Identify which cell holds the provided text, then report its (x, y) central coordinate. 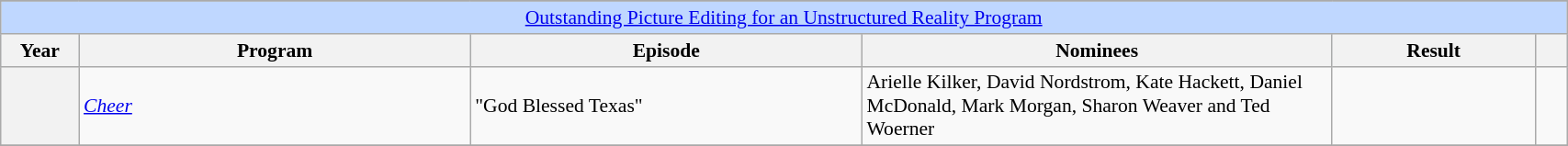
Cheer (275, 107)
Episode (666, 51)
Year (40, 51)
Result (1434, 51)
Program (275, 51)
Arielle Kilker, David Nordstrom, Kate Hackett, Daniel McDonald, Mark Morgan, Sharon Weaver and Ted Woerner (1097, 107)
"God Blessed Texas" (666, 107)
Nominees (1097, 51)
Outstanding Picture Editing for an Unstructured Reality Program (784, 17)
